Return the (X, Y) coordinate for the center point of the cell that contains the specified text.  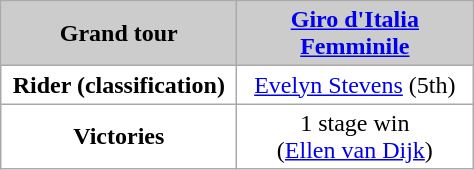
Victories (119, 136)
1 stage win(Ellen van Dijk) (355, 136)
Grand tour (119, 34)
Giro d'Italia Femminile (355, 34)
Evelyn Stevens (5th) (355, 85)
Rider (classification) (119, 85)
